Provide the (x, y) coordinate of the cell's center where the given text is located.  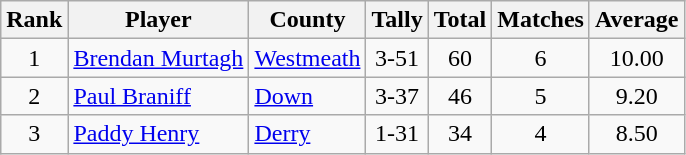
Paddy Henry (158, 134)
9.20 (636, 96)
Down (308, 96)
Rank (34, 20)
Matches (541, 20)
Tally (397, 20)
Average (636, 20)
Player (158, 20)
3 (34, 134)
46 (460, 96)
Total (460, 20)
3-37 (397, 96)
2 (34, 96)
Derry (308, 134)
Westmeath (308, 58)
6 (541, 58)
1 (34, 58)
10.00 (636, 58)
Brendan Murtagh (158, 58)
8.50 (636, 134)
34 (460, 134)
Paul Braniff (158, 96)
3-51 (397, 58)
4 (541, 134)
5 (541, 96)
60 (460, 58)
County (308, 20)
1-31 (397, 134)
